Return the [X, Y] coordinate for the center point of the cell that contains the specified text.  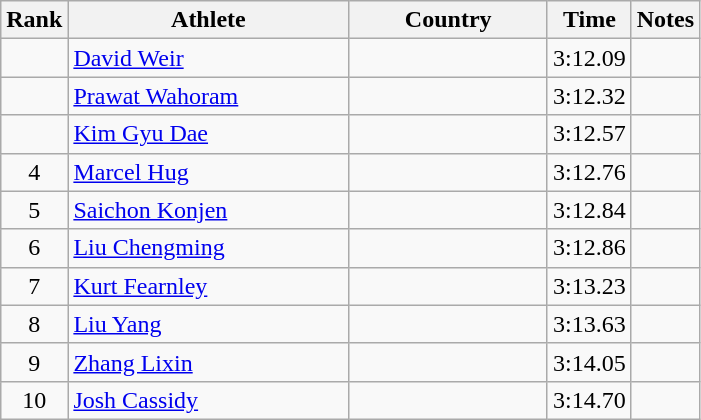
9 [34, 362]
David Weir [208, 58]
Athlete [208, 20]
10 [34, 400]
3:13.63 [589, 324]
Rank [34, 20]
Saichon Konjen [208, 210]
Kim Gyu Dae [208, 134]
Liu Yang [208, 324]
6 [34, 248]
7 [34, 286]
3:12.76 [589, 172]
3:13.23 [589, 286]
Country [448, 20]
Josh Cassidy [208, 400]
3:12.57 [589, 134]
3:14.05 [589, 362]
4 [34, 172]
Time [589, 20]
Zhang Lixin [208, 362]
8 [34, 324]
3:14.70 [589, 400]
3:12.84 [589, 210]
Prawat Wahoram [208, 96]
Marcel Hug [208, 172]
3:12.32 [589, 96]
3:12.86 [589, 248]
5 [34, 210]
Notes [665, 20]
3:12.09 [589, 58]
Kurt Fearnley [208, 286]
Liu Chengming [208, 248]
